Return the [x, y] coordinate for the center point of the cell that contains the specified text.  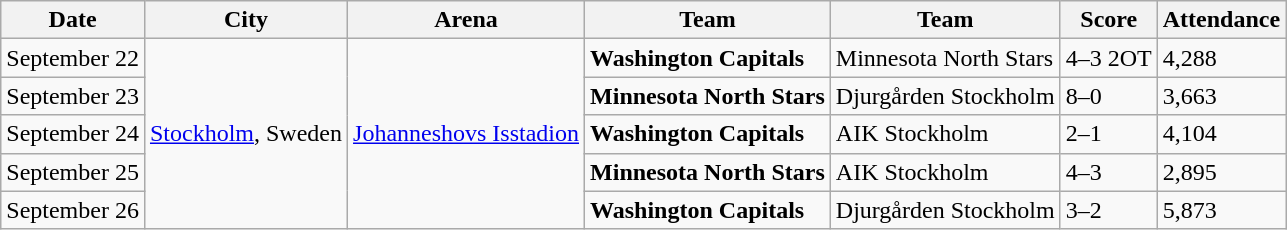
8–0 [1108, 96]
2,895 [1221, 172]
Date [73, 20]
City [246, 20]
4–3 2OT [1108, 58]
September 25 [73, 172]
September 26 [73, 210]
4,288 [1221, 58]
September 24 [73, 134]
September 22 [73, 58]
Attendance [1221, 20]
3–2 [1108, 210]
Score [1108, 20]
2–1 [1108, 134]
4,104 [1221, 134]
September 23 [73, 96]
5,873 [1221, 210]
Johanneshovs Isstadion [466, 134]
Arena [466, 20]
Stockholm, Sweden [246, 134]
4–3 [1108, 172]
3,663 [1221, 96]
